Search for the cell housing the specified text and yield its (X, Y) center coordinate. 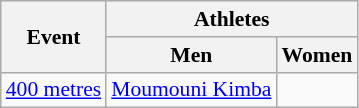
Men (191, 55)
Moumouni Kimba (191, 90)
Athletes (232, 19)
Women (316, 55)
400 metres (54, 90)
Event (54, 36)
